Detect which cell encompasses the target text, then output its (X, Y) center coordinate. 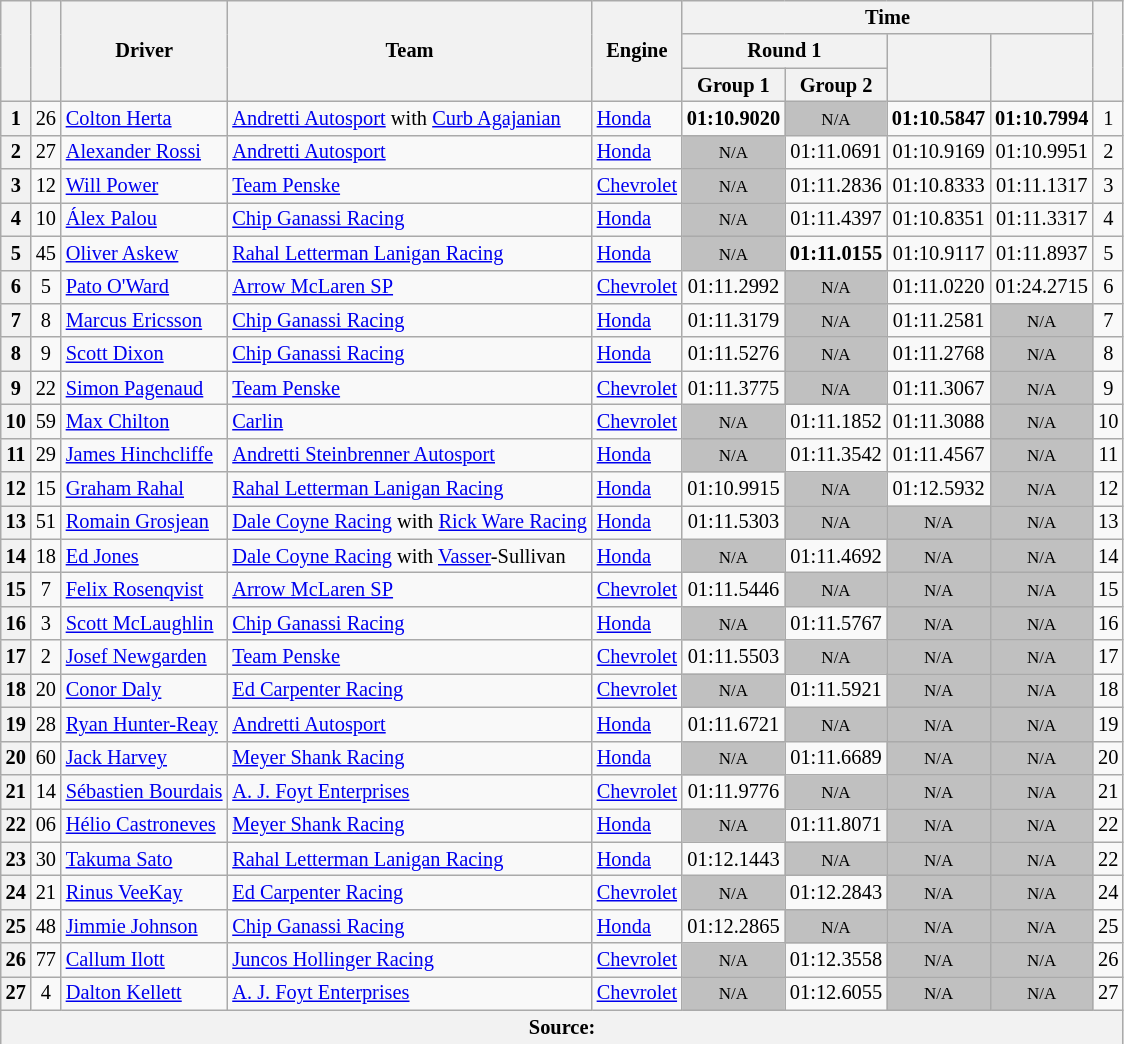
01:10.7994 (1042, 118)
01:11.4397 (836, 219)
Dale Coyne Racing with Vasser-Sullivan (409, 556)
James Hinchcliffe (144, 455)
01:11.5276 (734, 354)
Jimmie Johnson (144, 926)
01:11.8071 (836, 825)
01:10.9169 (938, 152)
Sébastien Bourdais (144, 791)
01:10.8351 (938, 219)
77 (46, 960)
01:11.6689 (836, 758)
01:12.5932 (938, 489)
01:10.5847 (938, 118)
01:11.5921 (836, 690)
01:24.2715 (1042, 287)
Time (888, 17)
Group 2 (836, 85)
01:11.2836 (836, 186)
Ed Jones (144, 556)
Juncos Hollinger Racing (409, 960)
Graham Rahal (144, 489)
01:12.3558 (836, 960)
Group 1 (734, 85)
Felix Rosenqvist (144, 589)
Carlin (409, 421)
Rinus VeeKay (144, 892)
48 (46, 926)
Dale Coyne Racing with Rick Ware Racing (409, 522)
01:11.4567 (938, 455)
01:10.8333 (938, 186)
01:10.9020 (734, 118)
Max Chilton (144, 421)
Simon Pagenaud (144, 388)
01:11.8937 (1042, 253)
01:11.3542 (836, 455)
Andretti Autosport with Curb Agajanian (409, 118)
Round 1 (784, 51)
01:11.0691 (836, 152)
01:11.3067 (938, 388)
01:11.3179 (734, 320)
01:11.1317 (1042, 186)
01:11.0220 (938, 287)
01:11.5446 (734, 589)
01:11.2581 (938, 320)
Alexander Rossi (144, 152)
01:11.1852 (836, 421)
Oliver Askew (144, 253)
Callum Ilott (144, 960)
01:10.9915 (734, 489)
01:11.3775 (734, 388)
Hélio Castroneves (144, 825)
01:11.9776 (734, 791)
Andretti Steinbrenner Autosport (409, 455)
01:11.5503 (734, 657)
Jack Harvey (144, 758)
01:11.0155 (836, 253)
Pato O'Ward (144, 287)
01:11.2992 (734, 287)
Josef Newgarden (144, 657)
51 (46, 522)
01:11.3317 (1042, 219)
01:12.2843 (836, 892)
Will Power (144, 186)
01:12.2865 (734, 926)
01:11.6721 (734, 724)
Scott McLaughlin (144, 623)
Álex Palou (144, 219)
01:11.5767 (836, 623)
59 (46, 421)
Takuma Sato (144, 859)
06 (46, 825)
01:12.1443 (734, 859)
45 (46, 253)
30 (46, 859)
Engine (637, 50)
Scott Dixon (144, 354)
Dalton Kellett (144, 993)
Driver (144, 50)
60 (46, 758)
01:11.4692 (836, 556)
Source: (562, 1027)
01:10.9117 (938, 253)
29 (46, 455)
Romain Grosjean (144, 522)
28 (46, 724)
Ryan Hunter-Reay (144, 724)
Colton Herta (144, 118)
01:11.2768 (938, 354)
Conor Daly (144, 690)
Team (409, 50)
01:11.5303 (734, 522)
01:12.6055 (836, 993)
Marcus Ericsson (144, 320)
23 (16, 859)
01:11.3088 (938, 421)
01:10.9951 (1042, 152)
